Identify which cell holds the provided text, then report its (x, y) central coordinate. 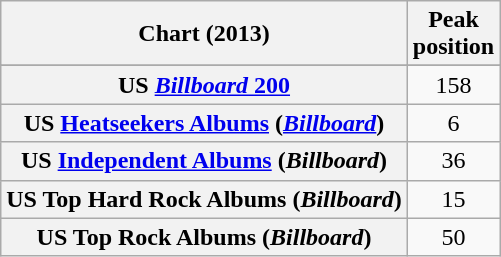
US Top Hard Rock Albums (Billboard) (204, 199)
Chart (2013) (204, 34)
36 (453, 161)
50 (453, 237)
15 (453, 199)
US Billboard 200 (204, 85)
US Independent Albums (Billboard) (204, 161)
US Top Rock Albums (Billboard) (204, 237)
Peakposition (453, 34)
6 (453, 123)
US Heatseekers Albums (Billboard) (204, 123)
158 (453, 85)
